Identify which cell holds the provided text, then report its (x, y) central coordinate. 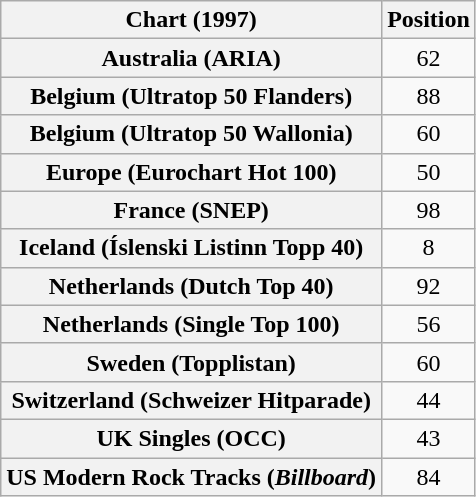
Europe (Eurochart Hot 100) (192, 172)
US Modern Rock Tracks (Billboard) (192, 477)
France (SNEP) (192, 210)
88 (429, 96)
43 (429, 438)
Belgium (Ultratop 50 Wallonia) (192, 134)
Chart (1997) (192, 20)
UK Singles (OCC) (192, 438)
84 (429, 477)
Australia (ARIA) (192, 58)
62 (429, 58)
Position (429, 20)
Iceland (Íslenski Listinn Topp 40) (192, 248)
50 (429, 172)
Netherlands (Dutch Top 40) (192, 286)
Netherlands (Single Top 100) (192, 324)
Belgium (Ultratop 50 Flanders) (192, 96)
Sweden (Topplistan) (192, 362)
56 (429, 324)
44 (429, 400)
98 (429, 210)
Switzerland (Schweizer Hitparade) (192, 400)
8 (429, 248)
92 (429, 286)
